Locate the cell with the specified text and output its [X, Y] center coordinate. 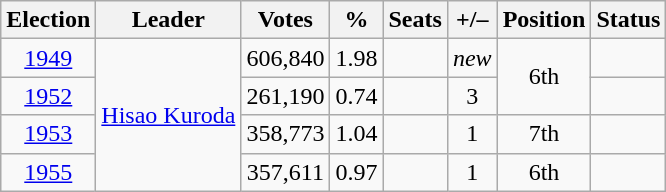
Position [544, 20]
1.98 [356, 58]
3 [472, 96]
Status [628, 20]
1949 [48, 58]
Hisao Kuroda [168, 115]
261,190 [286, 96]
606,840 [286, 58]
0.97 [356, 172]
358,773 [286, 134]
1952 [48, 96]
Election [48, 20]
+/– [472, 20]
Votes [286, 20]
% [356, 20]
357,611 [286, 172]
7th [544, 134]
1.04 [356, 134]
0.74 [356, 96]
new [472, 58]
1955 [48, 172]
Leader [168, 20]
Seats [415, 20]
1953 [48, 134]
